Determine the [X, Y] coordinate at the center of the cell enclosing the given text.  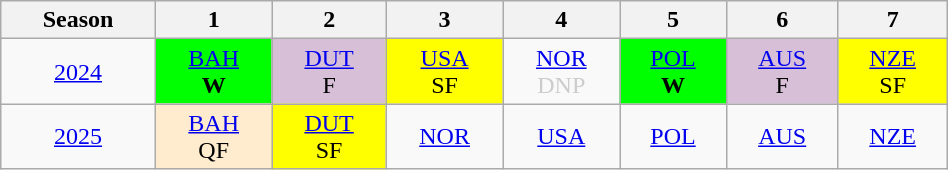
USASF [444, 72]
3 [444, 20]
2025 [78, 136]
AUSF [782, 72]
Season [78, 20]
DUTF [329, 72]
USA [562, 136]
4 [562, 20]
NORDNP [562, 72]
2024 [78, 72]
DUTSF [329, 136]
7 [892, 20]
2 [329, 20]
POLW [674, 72]
1 [214, 20]
AUS [782, 136]
BAHQF [214, 136]
NZESF [892, 72]
5 [674, 20]
NZE [892, 136]
BAHW [214, 72]
POL [674, 136]
6 [782, 20]
NOR [444, 136]
